Output the [X, Y] coordinate of the center of the cell containing the given text.  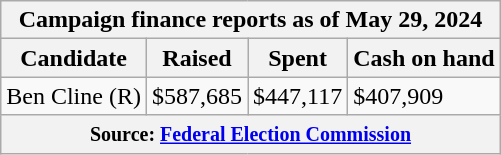
$447,117 [298, 96]
$587,685 [196, 96]
Campaign finance reports as of May 29, 2024 [250, 20]
Source: Federal Election Commission [250, 134]
Candidate [74, 58]
$407,909 [424, 96]
Raised [196, 58]
Ben Cline (R) [74, 96]
Spent [298, 58]
Cash on hand [424, 58]
